Output the (X, Y) coordinate of the center of the cell containing the given text.  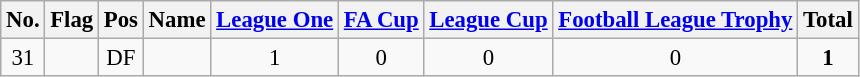
Total (828, 20)
Name (177, 20)
Flag (72, 20)
DF (122, 58)
Football League Trophy (676, 20)
No. (23, 20)
FA Cup (381, 20)
Pos (122, 20)
31 (23, 58)
League One (275, 20)
League Cup (488, 20)
